Search for the cell housing the specified text and yield its [X, Y] center coordinate. 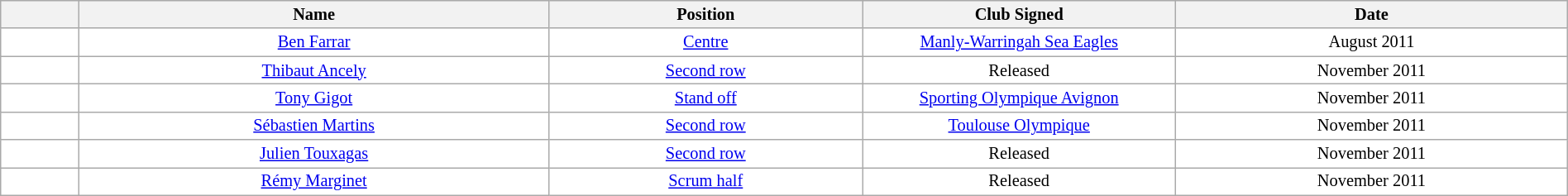
Tony Gigot [313, 98]
Position [706, 14]
Julien Touxagas [313, 154]
Scrum half [706, 181]
Sporting Olympique Avignon [1019, 98]
Club Signed [1019, 14]
Ben Farrar [313, 42]
Date [1372, 14]
August 2011 [1372, 42]
Centre [706, 42]
Thibaut Ancely [313, 70]
Sébastien Martins [313, 126]
Stand off [706, 98]
Toulouse Olympique [1019, 126]
Rémy Marginet [313, 181]
Manly-Warringah Sea Eagles [1019, 42]
Name [313, 14]
